Identify which cell holds the provided text, then report its [X, Y] central coordinate. 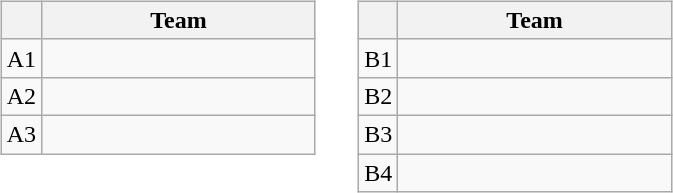
B3 [378, 134]
A3 [21, 134]
B4 [378, 173]
B2 [378, 96]
B1 [378, 58]
A1 [21, 58]
A2 [21, 96]
